Pinpoint the cell where the given text exists, returning its (x, y) midpoint coordinate. 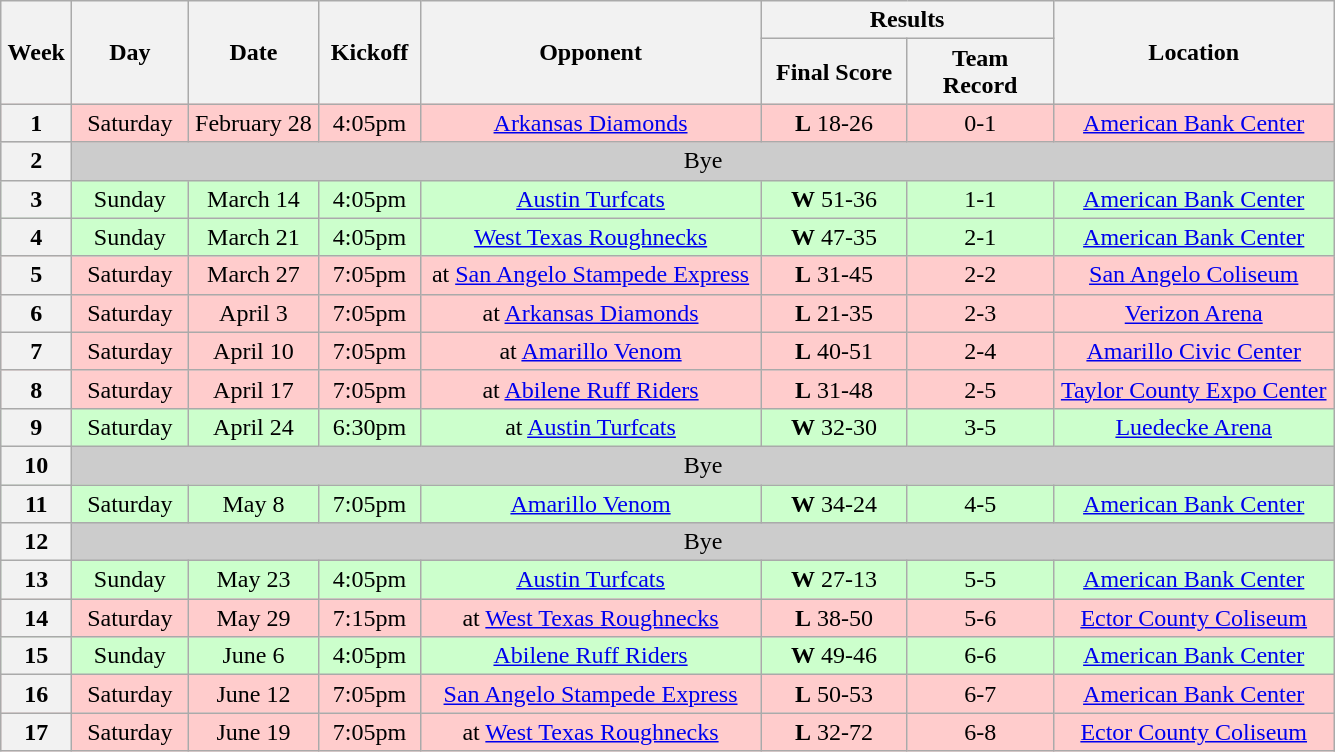
5-6 (980, 618)
Taylor County Expo Center (1194, 389)
West Texas Roughnecks (590, 237)
April 17 (254, 389)
Luedecke Arena (1194, 427)
6:30pm (370, 427)
6-8 (980, 732)
February 28 (254, 123)
June 6 (254, 656)
May 29 (254, 618)
San Angelo Stampede Express (590, 694)
Opponent (590, 52)
W 51-36 (834, 199)
Date (254, 52)
9 (36, 427)
4-5 (980, 503)
7:15pm (370, 618)
10 (36, 465)
L 18-26 (834, 123)
Verizon Arena (1194, 313)
March 27 (254, 275)
at Amarillo Venom (590, 351)
14 (36, 618)
Results (907, 20)
June 19 (254, 732)
11 (36, 503)
2-3 (980, 313)
L 40-51 (834, 351)
2-5 (980, 389)
June 12 (254, 694)
W 34-24 (834, 503)
3-5 (980, 427)
5 (36, 275)
1-1 (980, 199)
L 31-48 (834, 389)
May 23 (254, 580)
L 32-72 (834, 732)
6 (36, 313)
April 10 (254, 351)
13 (36, 580)
17 (36, 732)
at Arkansas Diamonds (590, 313)
Week (36, 52)
L 50-53 (834, 694)
May 8 (254, 503)
at Abilene Ruff Riders (590, 389)
April 3 (254, 313)
Team Record (980, 72)
W 47-35 (834, 237)
2-4 (980, 351)
12 (36, 542)
San Angelo Coliseum (1194, 275)
March 21 (254, 237)
Final Score (834, 72)
at San Angelo Stampede Express (590, 275)
8 (36, 389)
2-2 (980, 275)
L 38-50 (834, 618)
Location (1194, 52)
W 49-46 (834, 656)
at Austin Turfcats (590, 427)
0-1 (980, 123)
6-7 (980, 694)
April 24 (254, 427)
Abilene Ruff Riders (590, 656)
2-1 (980, 237)
Amarillo Venom (590, 503)
7 (36, 351)
5-5 (980, 580)
L 21-35 (834, 313)
4 (36, 237)
6-6 (980, 656)
Arkansas Diamonds (590, 123)
W 27-13 (834, 580)
L 31-45 (834, 275)
March 14 (254, 199)
Day (130, 52)
2 (36, 161)
Kickoff (370, 52)
Amarillo Civic Center (1194, 351)
1 (36, 123)
3 (36, 199)
15 (36, 656)
16 (36, 694)
W 32-30 (834, 427)
